Pinpoint the cell where the given text exists, returning its (x, y) midpoint coordinate. 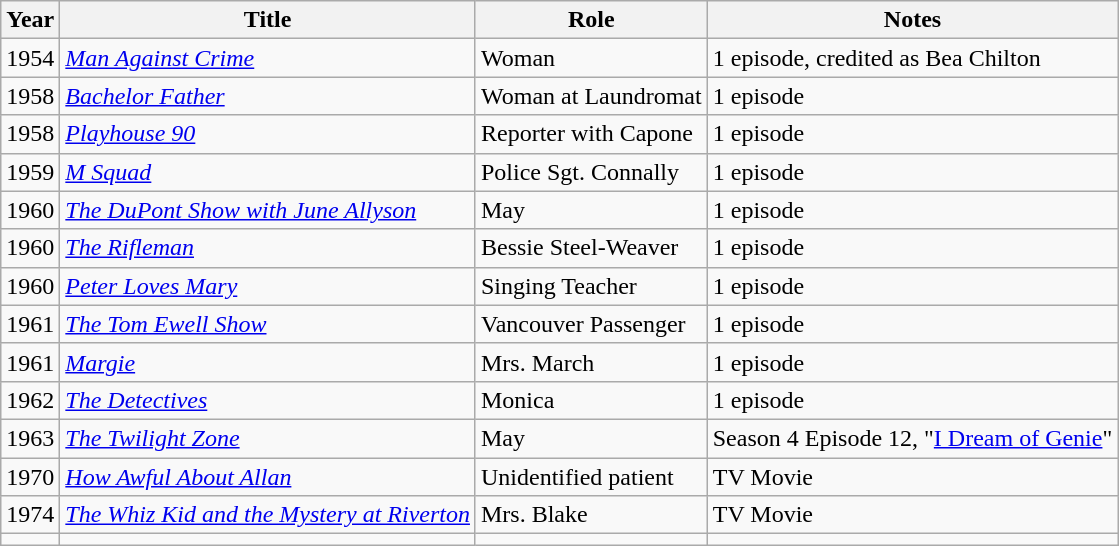
1954 (30, 58)
1970 (30, 477)
Woman at Laundromat (591, 96)
Bessie Steel-Weaver (591, 248)
Title (268, 20)
Vancouver Passenger (591, 324)
Woman (591, 58)
Man Against Crime (268, 58)
The Detectives (268, 400)
Year (30, 20)
Season 4 Episode 12, "I Dream of Genie" (912, 438)
1963 (30, 438)
Mrs. Blake (591, 515)
1962 (30, 400)
The Tom Ewell Show (268, 324)
Peter Loves Mary (268, 286)
Bachelor Father (268, 96)
The Twilight Zone (268, 438)
Monica (591, 400)
How Awful About Allan (268, 477)
The Whiz Kid and the Mystery at Riverton (268, 515)
Notes (912, 20)
Margie (268, 362)
Role (591, 20)
Police Sgt. Connally (591, 172)
Playhouse 90 (268, 134)
Mrs. March (591, 362)
1 episode, credited as Bea Chilton (912, 58)
M Squad (268, 172)
Singing Teacher (591, 286)
The DuPont Show with June Allyson (268, 210)
Reporter with Capone (591, 134)
The Rifleman (268, 248)
Unidentified patient (591, 477)
1959 (30, 172)
1974 (30, 515)
